Return [X, Y] of the center of cell containing provided text 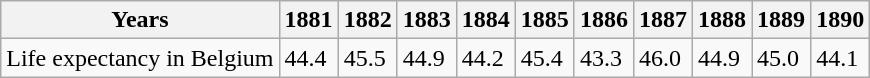
1886 [604, 20]
1883 [426, 20]
1884 [486, 20]
Life expectancy in Belgium [140, 58]
1889 [782, 20]
Years [140, 20]
45.5 [368, 58]
1882 [368, 20]
43.3 [604, 58]
1890 [840, 20]
1887 [662, 20]
44.2 [486, 58]
1881 [308, 20]
1888 [722, 20]
44.4 [308, 58]
45.0 [782, 58]
1885 [544, 20]
46.0 [662, 58]
45.4 [544, 58]
44.1 [840, 58]
